Find where the given text appears and provide that cell's center as (x, y) coordinate. 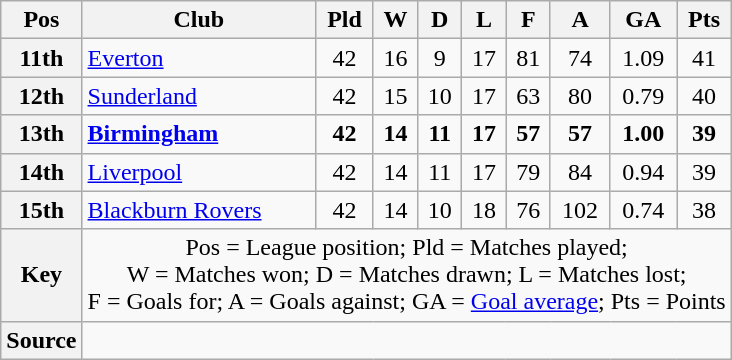
Everton (199, 58)
F (528, 20)
9 (440, 58)
79 (528, 172)
A (580, 20)
76 (528, 210)
38 (704, 210)
81 (528, 58)
40 (704, 96)
18 (484, 210)
Source (42, 340)
Pts (704, 20)
74 (580, 58)
63 (528, 96)
13th (42, 134)
Pld (345, 20)
16 (395, 58)
84 (580, 172)
15th (42, 210)
1.09 (644, 58)
14th (42, 172)
12th (42, 96)
Key (42, 275)
1.00 (644, 134)
Blackburn Rovers (199, 210)
0.74 (644, 210)
102 (580, 210)
D (440, 20)
41 (704, 58)
0.79 (644, 96)
Sunderland (199, 96)
GA (644, 20)
Birmingham (199, 134)
L (484, 20)
80 (580, 96)
Liverpool (199, 172)
11th (42, 58)
0.94 (644, 172)
W (395, 20)
15 (395, 96)
Pos (42, 20)
Club (199, 20)
